From the cell containing the given text, extract its center point as (x, y) coordinate. 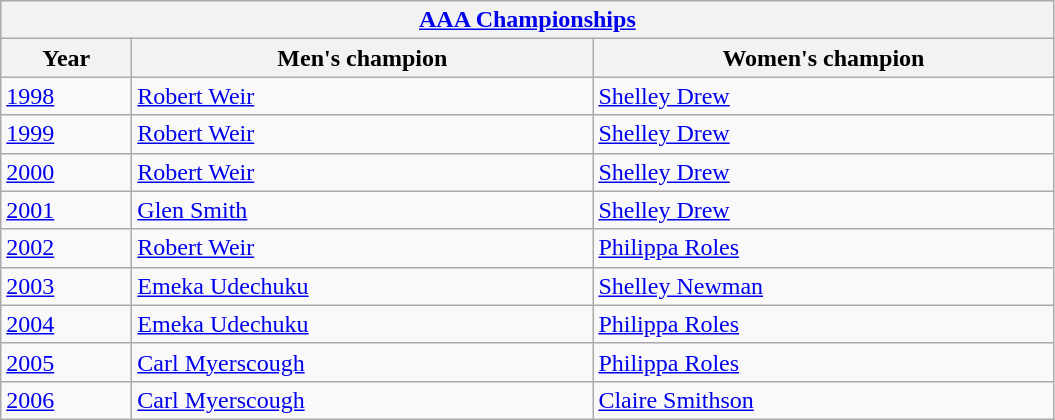
2004 (66, 324)
2006 (66, 400)
2005 (66, 362)
2003 (66, 286)
Year (66, 58)
2001 (66, 210)
Women's champion (824, 58)
2002 (66, 248)
1999 (66, 134)
Claire Smithson (824, 400)
2000 (66, 172)
Men's champion (362, 58)
AAA Championships (528, 20)
1998 (66, 96)
Shelley Newman (824, 286)
Glen Smith (362, 210)
